Output the (x, y) coordinate of the center of the cell containing the given text.  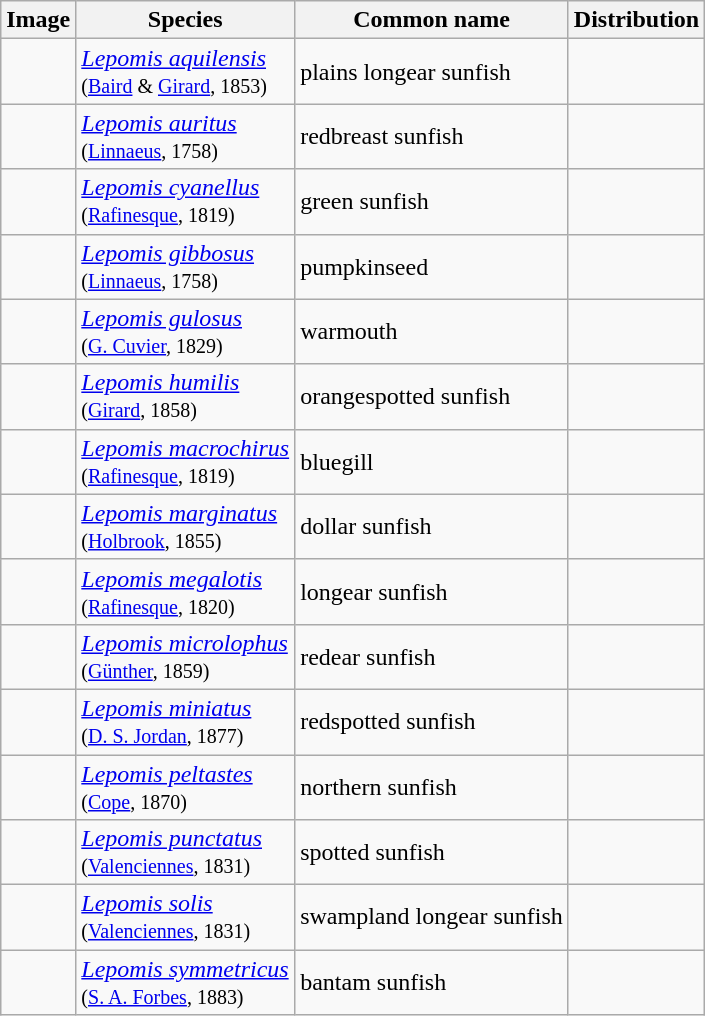
Common name (432, 20)
Lepomis gulosus(G. Cuvier, 1829) (186, 332)
Lepomis macrochirus(Rafinesque, 1819) (186, 462)
Lepomis cyanellus(Rafinesque, 1819) (186, 202)
pumpkinseed (432, 266)
bluegill (432, 462)
Lepomis marginatus(Holbrook, 1855) (186, 526)
Lepomis miniatus(D. S. Jordan, 1877) (186, 722)
longear sunfish (432, 592)
Distribution (636, 20)
redspotted sunfish (432, 722)
Image (38, 20)
Lepomis punctatus(Valenciennes, 1831) (186, 852)
swampland longear sunfish (432, 918)
Lepomis solis(Valenciennes, 1831) (186, 918)
Lepomis humilis(Girard, 1858) (186, 396)
bantam sunfish (432, 982)
Lepomis symmetricus(S. A. Forbes, 1883) (186, 982)
Lepomis peltastes(Cope, 1870) (186, 786)
northern sunfish (432, 786)
plains longear sunfish (432, 72)
redbreast sunfish (432, 136)
orangespotted sunfish (432, 396)
Species (186, 20)
green sunfish (432, 202)
Lepomis megalotis(Rafinesque, 1820) (186, 592)
spotted sunfish (432, 852)
dollar sunfish (432, 526)
redear sunfish (432, 656)
Lepomis gibbosus(Linnaeus, 1758) (186, 266)
Lepomis aquilensis(Baird & Girard, 1853) (186, 72)
Lepomis microlophus(Günther, 1859) (186, 656)
Lepomis auritus(Linnaeus, 1758) (186, 136)
warmouth (432, 332)
